Identify which cell holds the provided text, then report its [X, Y] central coordinate. 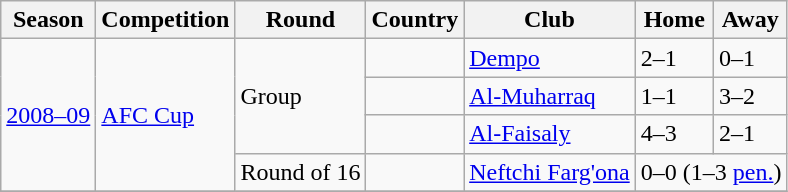
Al-Faisaly [550, 134]
3–2 [750, 96]
Club [550, 20]
Group [300, 96]
2008–09 [48, 115]
4–3 [674, 134]
Season [48, 20]
Neftchi Farg'ona [550, 172]
0–0 (1–3 pen.) [711, 172]
AFC Cup [166, 115]
Away [750, 20]
1–1 [674, 96]
Al-Muharraq [550, 96]
Round of 16 [300, 172]
Dempo [550, 58]
Country [415, 20]
0–1 [750, 58]
Home [674, 20]
Competition [166, 20]
Round [300, 20]
